Find where the given text appears and provide that cell's center as (x, y) coordinate. 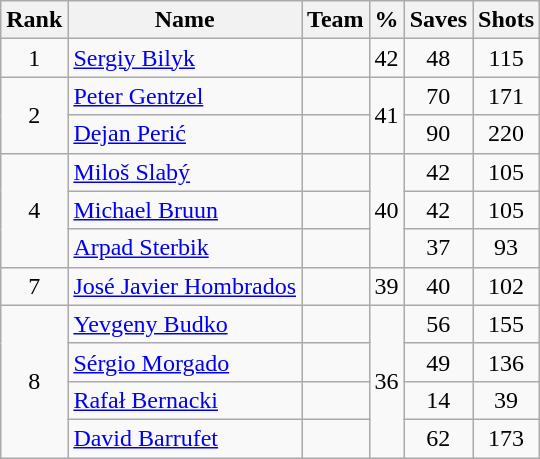
Name (185, 20)
115 (506, 58)
Yevgeny Budko (185, 324)
José Javier Hombrados (185, 286)
% (386, 20)
Shots (506, 20)
2 (34, 115)
48 (438, 58)
Peter Gentzel (185, 96)
36 (386, 381)
93 (506, 248)
Michael Bruun (185, 210)
171 (506, 96)
41 (386, 115)
62 (438, 438)
173 (506, 438)
70 (438, 96)
8 (34, 381)
136 (506, 362)
49 (438, 362)
155 (506, 324)
220 (506, 134)
102 (506, 286)
Rafał Bernacki (185, 400)
Saves (438, 20)
4 (34, 210)
14 (438, 400)
Team (336, 20)
Miloš Slabý (185, 172)
37 (438, 248)
David Barrufet (185, 438)
Sergiy Bilyk (185, 58)
Sérgio Morgado (185, 362)
7 (34, 286)
Dejan Perić (185, 134)
56 (438, 324)
Rank (34, 20)
90 (438, 134)
1 (34, 58)
Arpad Sterbik (185, 248)
